Return [x, y] of the center of cell containing provided text 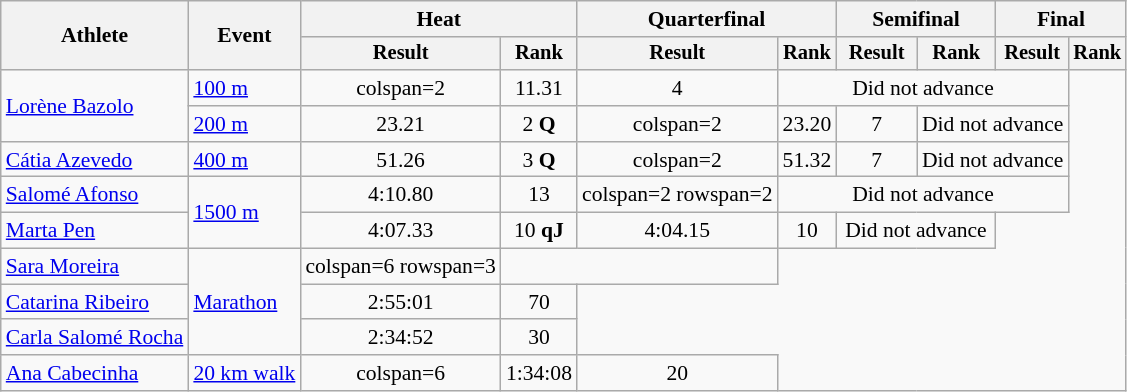
4:04.15 [678, 231]
23.20 [808, 124]
Marta Pen [95, 231]
colspan=2 rowspan=2 [678, 195]
30 [539, 338]
colspan=6 rowspan=3 [400, 267]
Athlete [95, 36]
3 Q [539, 160]
Catarina Ribeiro [95, 302]
200 m [244, 124]
10 [808, 231]
2:55:01 [400, 302]
Carla Salomé Rocha [95, 338]
Event [244, 36]
20 km walk [244, 373]
1500 m [244, 212]
Salomé Afonso [95, 195]
70 [539, 302]
Ana Cabecinha [95, 373]
100 m [244, 88]
Lorène Bazolo [95, 106]
13 [539, 195]
11.31 [539, 88]
400 m [244, 160]
4:07.33 [400, 231]
Semifinal [916, 19]
2:34:52 [400, 338]
Final [1061, 19]
colspan=6 [400, 373]
51.32 [808, 160]
Quarterfinal [706, 19]
10 qJ [539, 231]
51.26 [400, 160]
1:34:08 [539, 373]
2 Q [539, 124]
4 [678, 88]
20 [678, 373]
Cátia Azevedo [95, 160]
Marathon [244, 302]
Sara Moreira [95, 267]
Heat [438, 19]
4:10.80 [400, 195]
23.21 [400, 124]
